Search for the cell housing the specified text and yield its [x, y] center coordinate. 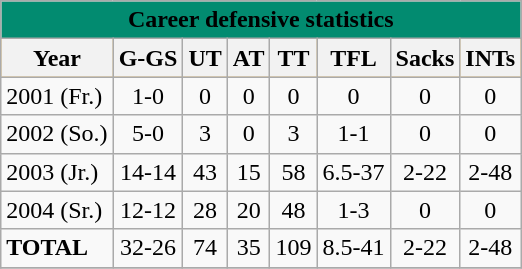
Year [57, 58]
48 [294, 210]
58 [294, 172]
1-1 [354, 134]
32-26 [148, 248]
TOTAL [57, 248]
109 [294, 248]
14-14 [148, 172]
28 [205, 210]
43 [205, 172]
2001 (Fr.) [57, 96]
2003 (Jr.) [57, 172]
5-0 [148, 134]
UT [205, 58]
AT [248, 58]
35 [248, 248]
Sacks [425, 58]
TFL [354, 58]
INTs [490, 58]
15 [248, 172]
6.5-37 [354, 172]
12-12 [148, 210]
20 [248, 210]
8.5-41 [354, 248]
2002 (So.) [57, 134]
TT [294, 58]
Career defensive statistics [261, 20]
1-3 [354, 210]
2004 (Sr.) [57, 210]
G-GS [148, 58]
1-0 [148, 96]
74 [205, 248]
